Search for the cell housing the specified text and yield its [x, y] center coordinate. 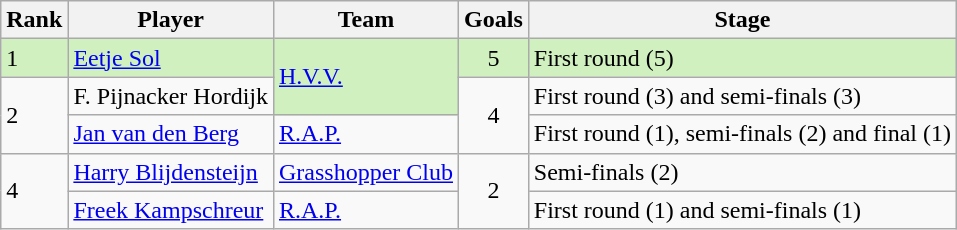
First round (1), semi-finals (2) and final (1) [742, 134]
1 [34, 58]
Team [366, 20]
Grasshopper Club [366, 172]
First round (1) and semi-finals (1) [742, 210]
5 [494, 58]
F. Pĳnacker Hordĳk [171, 96]
Freek Kampschreur [171, 210]
H.V.V. [366, 77]
Harry Blĳdensteĳn [171, 172]
Semi-finals (2) [742, 172]
First round (3) and semi-finals (3) [742, 96]
Rank [34, 20]
Eetje Sol [171, 58]
Jan van den Berg [171, 134]
Goals [494, 20]
First round (5) [742, 58]
Stage [742, 20]
Player [171, 20]
